For the text-containing cell, return its midpoint in [X, Y] coordinate format. 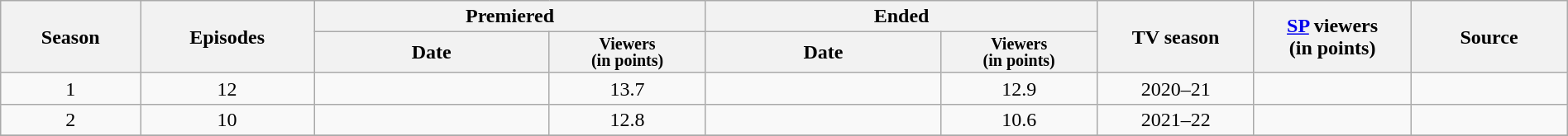
10 [227, 120]
12 [227, 88]
10.6 [1019, 120]
13.7 [627, 88]
TV season [1176, 37]
Episodes [227, 37]
2 [71, 120]
12.8 [627, 120]
SP viewers(in points) [1331, 37]
Season [71, 37]
Premiered [510, 16]
12.9 [1019, 88]
2021–22 [1176, 120]
2020–21 [1176, 88]
Source [1489, 37]
Ended [901, 16]
1 [71, 88]
